Pinpoint the cell where the given text exists, returning its (x, y) midpoint coordinate. 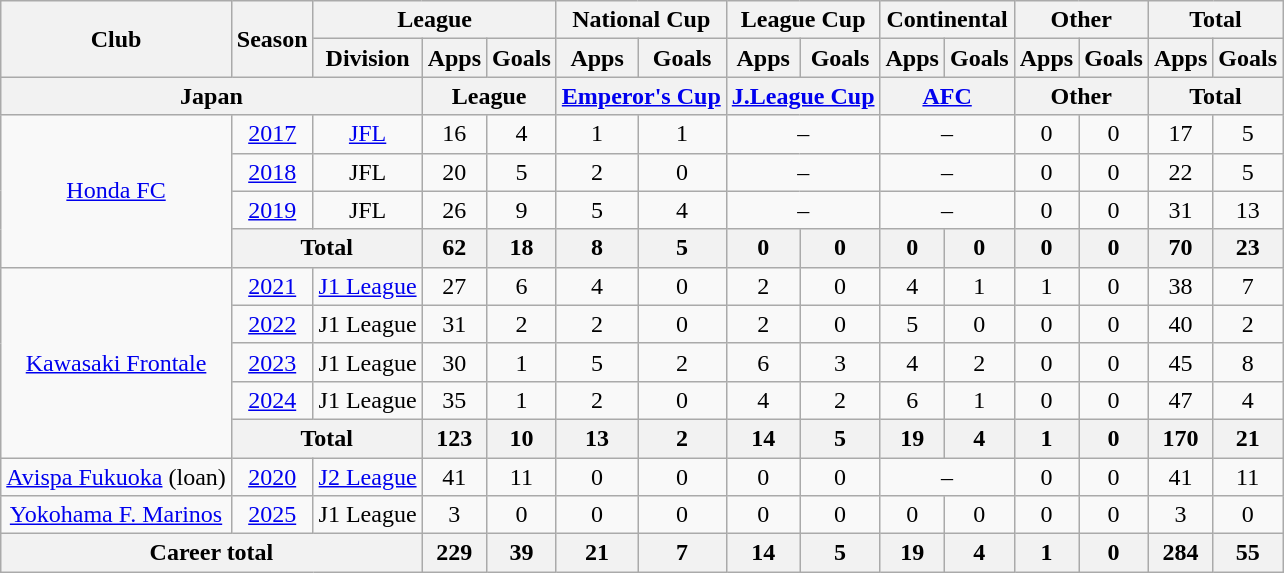
229 (454, 553)
18 (522, 248)
J.League Cup (803, 96)
Season (272, 39)
Honda FC (116, 191)
Continental (947, 20)
AFC (947, 96)
47 (1180, 400)
20 (454, 172)
70 (1180, 248)
55 (1248, 553)
2025 (272, 515)
30 (454, 362)
17 (1180, 134)
J2 League (368, 477)
16 (454, 134)
45 (1180, 362)
Division (368, 58)
2024 (272, 400)
2017 (272, 134)
40 (1180, 324)
Career total (212, 553)
38 (1180, 286)
10 (522, 438)
League Cup (803, 20)
2020 (272, 477)
9 (522, 210)
284 (1180, 553)
2018 (272, 172)
22 (1180, 172)
2021 (272, 286)
2019 (272, 210)
39 (522, 553)
170 (1180, 438)
Avispa Fukuoka (loan) (116, 477)
23 (1248, 248)
123 (454, 438)
Japan (212, 96)
2022 (272, 324)
62 (454, 248)
Emperor's Cup (641, 96)
Kawasaki Frontale (116, 362)
35 (454, 400)
2023 (272, 362)
Yokohama F. Marinos (116, 515)
26 (454, 210)
Club (116, 39)
27 (454, 286)
National Cup (641, 20)
